Return (X, Y) of the center of cell containing provided text 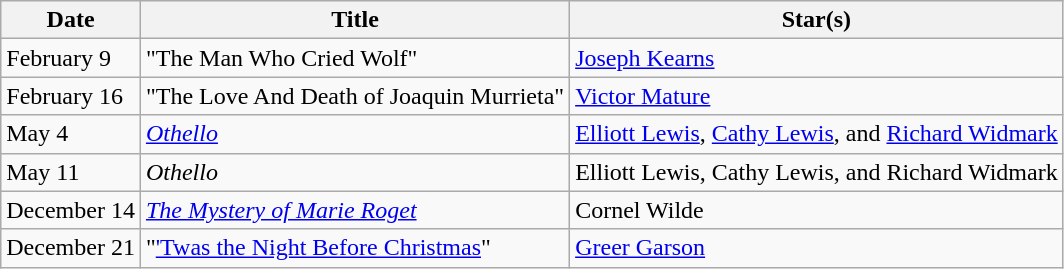
Title (354, 20)
"The Man Who Cried Wolf" (354, 58)
May 11 (71, 172)
Cornel Wilde (817, 210)
Date (71, 20)
"'Twas the Night Before Christmas" (354, 248)
Victor Mature (817, 96)
December 21 (71, 248)
Star(s) (817, 20)
February 16 (71, 96)
Joseph Kearns (817, 58)
"The Love And Death of Joaquin Murrieta" (354, 96)
The Mystery of Marie Roget (354, 210)
May 4 (71, 134)
Greer Garson (817, 248)
February 9 (71, 58)
December 14 (71, 210)
